Return [x, y] of the center of cell containing provided text 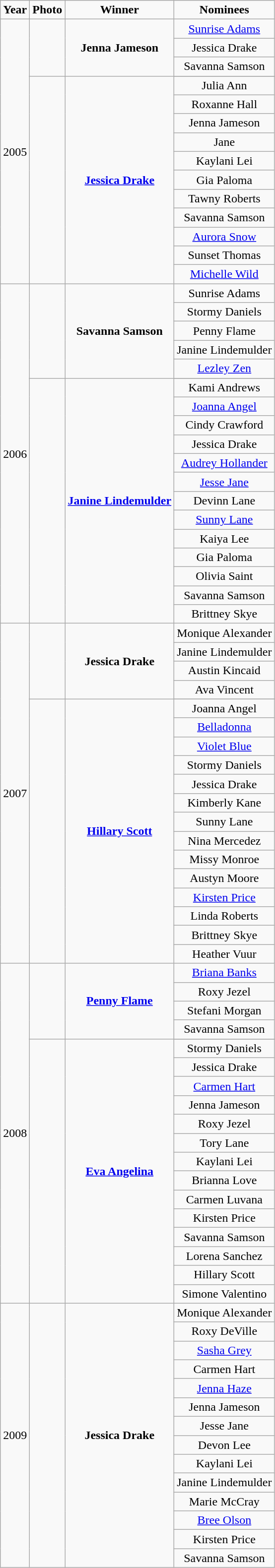
Kimberly Kane [224, 803]
2006 [15, 453]
Bree Olson [224, 1520]
Jenna Haze [224, 1388]
Stefani Morgan [224, 1010]
Carmen Luvana [224, 1199]
Julia Ann [224, 85]
Kami Andrews [224, 387]
Linda Roberts [224, 916]
Roxy DeVille [224, 1331]
Roxanne Hall [224, 104]
Simone Valentino [224, 1294]
Missy Monroe [224, 860]
Devon Lee [224, 1445]
Briana Banks [224, 973]
Eva Angelina [120, 1171]
Cindy Crawford [224, 425]
Year [15, 10]
Winner [120, 10]
Michelle Wild [224, 274]
Aurora Snow [224, 237]
Marie McCray [224, 1502]
Ava Vincent [224, 690]
Violet Blue [224, 746]
Photo [48, 10]
Jane [224, 142]
2007 [15, 794]
Kaiya Lee [224, 538]
Devinn Lane [224, 501]
Nominees [224, 10]
Austyn Moore [224, 878]
Sasha Grey [224, 1350]
2005 [15, 152]
Brianna Love [224, 1181]
Lorena Sanchez [224, 1256]
Olivia Saint [224, 576]
Sunset Thomas [224, 255]
Tawny Roberts [224, 198]
Audrey Hollander [224, 463]
Lezley Zen [224, 369]
2009 [15, 1436]
Austin Kincaid [224, 671]
2008 [15, 1133]
Belladonna [224, 727]
Tory Lane [224, 1142]
Nina Mercedez [224, 841]
Heather Vuur [224, 954]
